Scan for the cell matching the given text and deliver its [X, Y] coordinate at center. 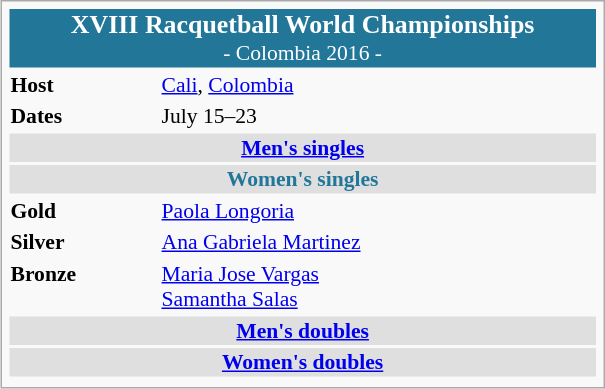
Host [83, 84]
Cali, Colombia [378, 84]
Women's doubles [302, 362]
Men's singles [302, 147]
Men's doubles [302, 330]
Silver [83, 242]
July 15–23 [378, 116]
Women's singles [302, 179]
Paola Longoria [378, 210]
Bronze [83, 286]
XVIII Racquetball World Championships- Colombia 2016 - [302, 38]
Ana Gabriela Martinez [378, 242]
Gold [83, 210]
Maria Jose Vargas Samantha Salas [378, 286]
Dates [83, 116]
